Capture the cell that displays the provided text and extract its [X, Y] central coordinate. 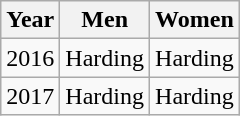
Men [105, 20]
Year [30, 20]
Women [195, 20]
2016 [30, 58]
2017 [30, 96]
